Search for the cell housing the specified text and yield its [x, y] center coordinate. 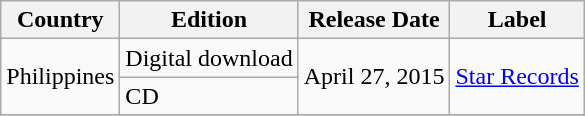
Release Date [374, 20]
Country [60, 20]
Philippines [60, 77]
Label [517, 20]
April 27, 2015 [374, 77]
CD [209, 96]
Digital download [209, 58]
Edition [209, 20]
Star Records [517, 77]
